Determine the [X, Y] coordinate at the center of the cell enclosing the given text.  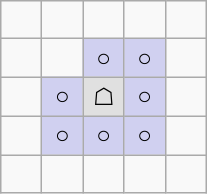
☖ [104, 97]
